Return [X, Y] of the center of cell containing provided text 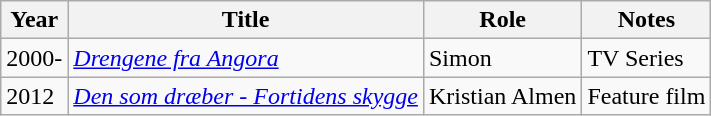
Notes [646, 20]
Role [502, 20]
Simon [502, 58]
2000- [34, 58]
Feature film [646, 96]
Year [34, 20]
Drengene fra Angora [246, 58]
TV Series [646, 58]
2012 [34, 96]
Kristian Almen [502, 96]
Title [246, 20]
Den som dræber - Fortidens skygge [246, 96]
